Identify which cell holds the provided text, then report its (X, Y) central coordinate. 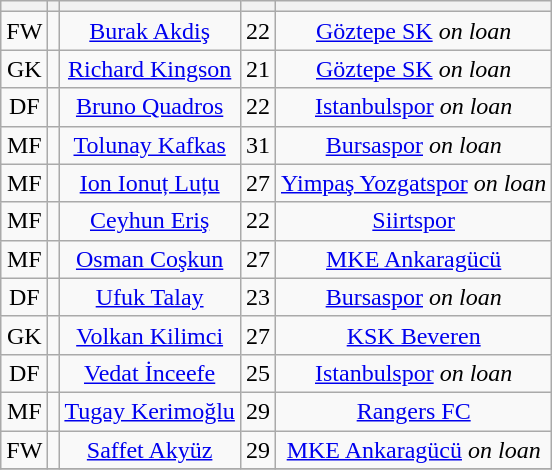
25 (258, 373)
21 (258, 69)
Ceyhun Eriş (150, 221)
Ion Ionuț Luțu (150, 183)
Saffet Akyüz (150, 449)
Bruno Quadros (150, 107)
MKE Ankaragücü on loan (413, 449)
31 (258, 145)
Osman Coşkun (150, 259)
MKE Ankaragücü (413, 259)
Tugay Kerimoğlu (150, 411)
Siirtspor (413, 221)
Ufuk Talay (150, 297)
Richard Kingson (150, 69)
Vedat İnceefe (150, 373)
Tolunay Kafkas (150, 145)
23 (258, 297)
Yimpaş Yozgatspor on loan (413, 183)
Burak Akdiş (150, 31)
Rangers FC (413, 411)
Volkan Kilimci (150, 335)
KSK Beveren (413, 335)
